Output the (x, y) coordinate of the center of the cell containing the given text.  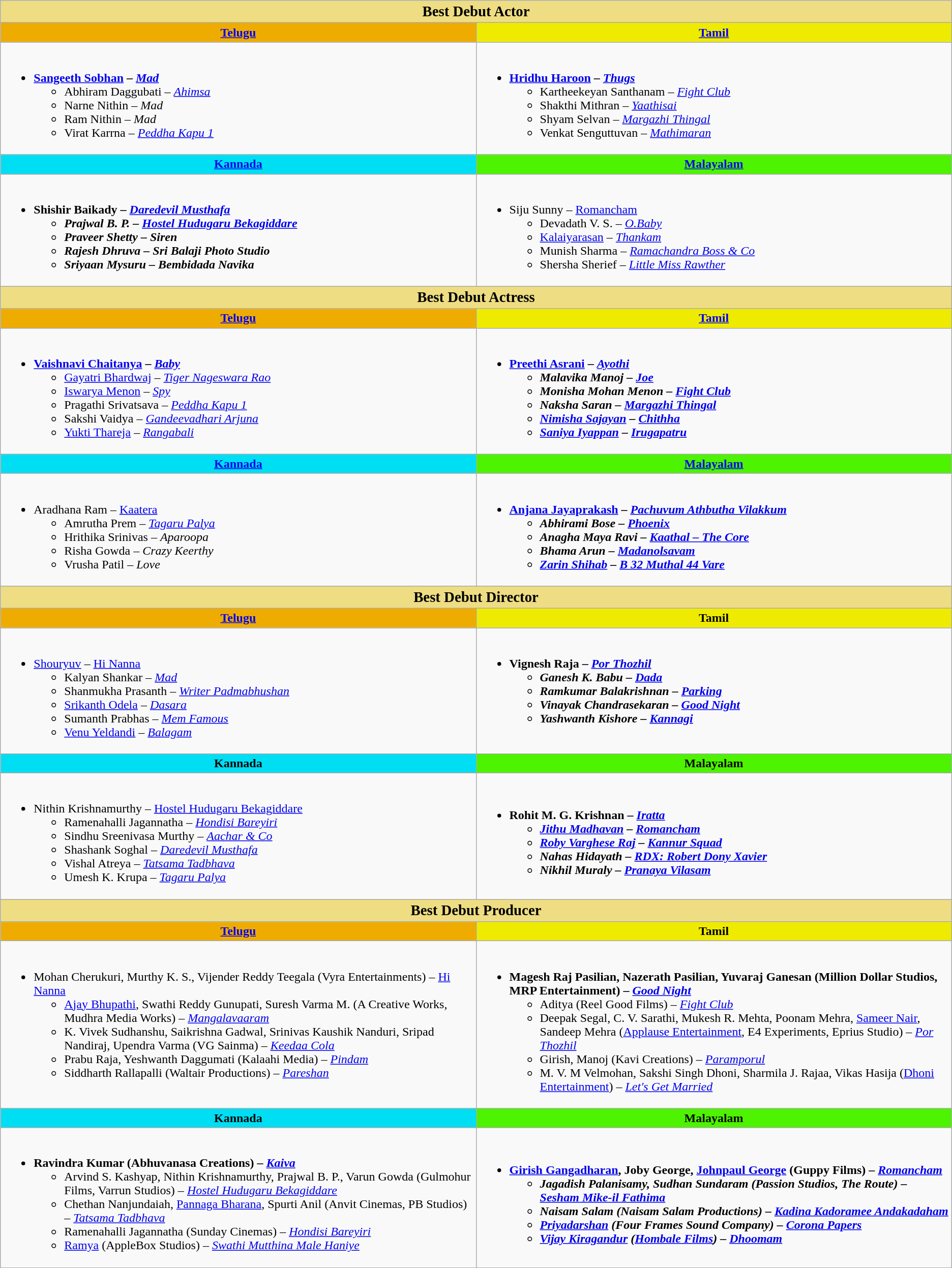
Best Debut Actress (476, 297)
Siju Sunny – RomanchamDevadath V. S. – O.BabyKalaiyarasan – ThankamMunish Sharma – Ramachandra Boss & CoShersha Sherief – Little Miss Rawther (714, 230)
Best Debut Producer (476, 911)
Vignesh Raja – Por ThozhilGanesh K. Babu – DadaRamkumar Balakrishnan – ParkingVinayak Chandrasekaran – Good NightYashwanth Kishore – Kannagi (714, 690)
Best Debut Director (476, 597)
Hridhu Haroon – ThugsKartheekeyan Santhanam – Fight ClubShakthi Mithran – YaathisaiShyam Selvan – Margazhi ThingalVenkat Senguttuvan – Mathimaran (714, 99)
Best Debut Actor (476, 12)
Sangeeth Sobhan – MadAbhiram Daggubati – AhimsaNarne Nithin – MadRam Nithin – MadVirat Karrna – Peddha Kapu 1 (238, 99)
Aradhana Ram – KaateraAmrutha Prem – Tagaru PalyaHrithika Srinivas – AparoopaRisha Gowda – Crazy KeerthyVrusha Patil – Love (238, 530)
